Scan for the cell matching the given text and deliver its [x, y] coordinate at center. 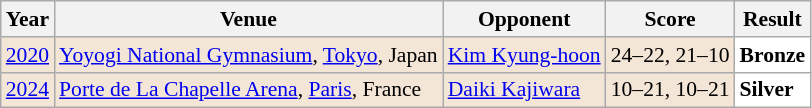
Year [28, 19]
Bronze [773, 55]
Porte de La Chapelle Arena, Paris, France [248, 90]
2020 [28, 55]
Opponent [524, 19]
Result [773, 19]
Venue [248, 19]
Score [670, 19]
24–22, 21–10 [670, 55]
2024 [28, 90]
Yoyogi National Gymnasium, Tokyo, Japan [248, 55]
Daiki Kajiwara [524, 90]
Kim Kyung-hoon [524, 55]
Silver [773, 90]
10–21, 10–21 [670, 90]
